Return the (x, y) coordinate for the center point of the cell that contains the specified text.  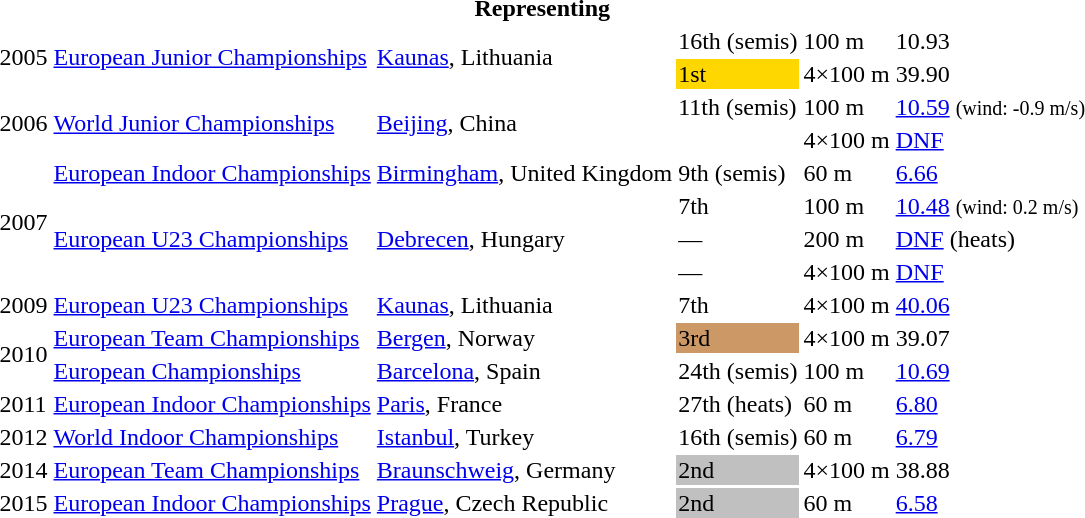
Birmingham, United Kingdom (524, 173)
Paris, France (524, 404)
Beijing, China (524, 124)
Istanbul, Turkey (524, 437)
24th (semis) (738, 371)
World Indoor Championships (212, 437)
27th (heats) (738, 404)
9th (semis) (738, 173)
European Championships (212, 371)
1st (738, 74)
Barcelona, Spain (524, 371)
3rd (738, 338)
11th (semis) (738, 107)
Debrecen, Hungary (524, 239)
European Junior Championships (212, 58)
Bergen, Norway (524, 338)
World Junior Championships (212, 124)
200 m (846, 239)
Prague, Czech Republic (524, 503)
Braunschweig, Germany (524, 470)
